Determine the (X, Y) coordinate at the center of the cell enclosing the given text.  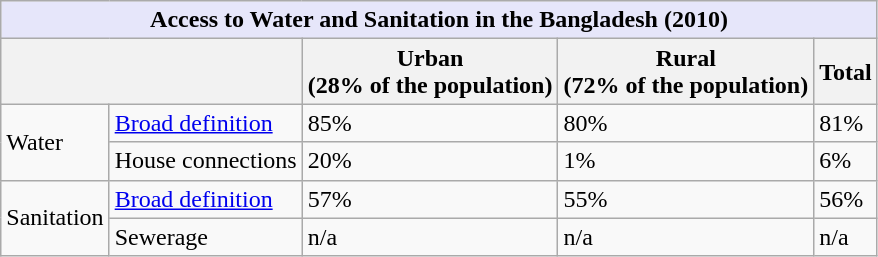
Access to Water and Sanitation in the Bangladesh (2010) (440, 20)
81% (846, 123)
Sewerage (206, 237)
57% (430, 199)
Total (846, 72)
85% (430, 123)
Urban(28% of the population) (430, 72)
Water (55, 142)
55% (686, 199)
20% (430, 161)
House connections (206, 161)
Rural(72% of the population) (686, 72)
6% (846, 161)
1% (686, 161)
80% (686, 123)
Sanitation (55, 218)
56% (846, 199)
